Find where the given text appears and provide that cell's center as [x, y] coordinate. 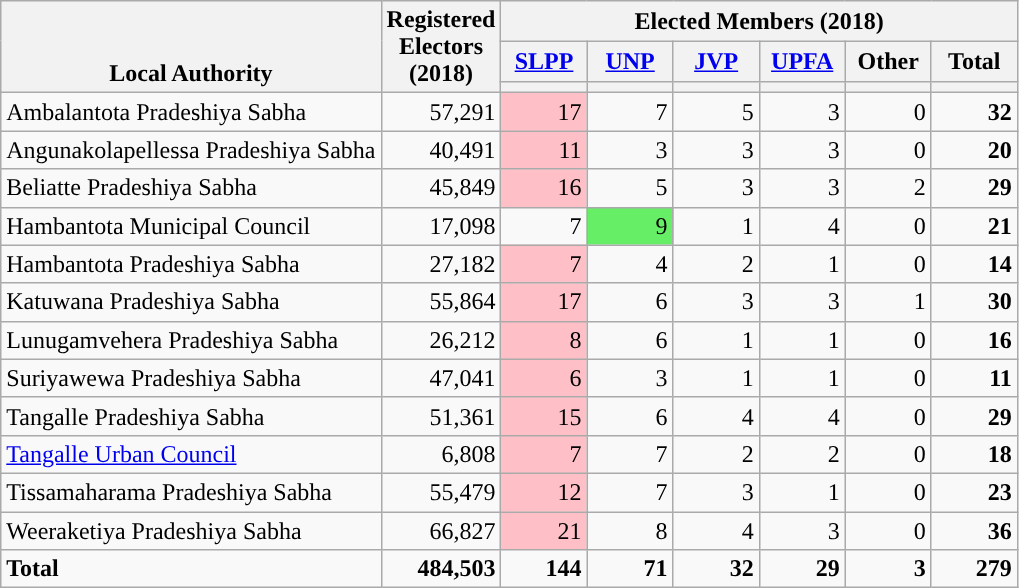
RegisteredElectors(2018) [441, 47]
20 [974, 150]
55,479 [441, 492]
JVP [716, 61]
279 [974, 569]
17,098 [441, 226]
30 [974, 302]
SLPP [544, 61]
9 [630, 226]
Angunakolapellessa Pradeshiya Sabha [191, 150]
Tangalle Pradeshiya Sabha [191, 416]
Tissamaharama Pradeshiya Sabha [191, 492]
47,041 [441, 378]
Katuwana Pradeshiya Sabha [191, 302]
Suriyawewa Pradeshiya Sabha [191, 378]
Tangalle Urban Council [191, 454]
Lunugamvehera Pradeshiya Sabha [191, 340]
UPFA [802, 61]
51,361 [441, 416]
Hambantota Municipal Council [191, 226]
484,503 [441, 569]
23 [974, 492]
Beliatte Pradeshiya Sabha [191, 188]
26,212 [441, 340]
27,182 [441, 264]
6,808 [441, 454]
15 [544, 416]
Other [888, 61]
45,849 [441, 188]
14 [974, 264]
Local Authority [191, 47]
18 [974, 454]
Ambalantota Pradeshiya Sabha [191, 112]
12 [544, 492]
Elected Members (2018) [759, 21]
66,827 [441, 531]
40,491 [441, 150]
Hambantota Pradeshiya Sabha [191, 264]
36 [974, 531]
55,864 [441, 302]
UNP [630, 61]
Weeraketiya Pradeshiya Sabha [191, 531]
57,291 [441, 112]
144 [544, 569]
71 [630, 569]
